Scan for the cell matching the given text and deliver its [x, y] coordinate at center. 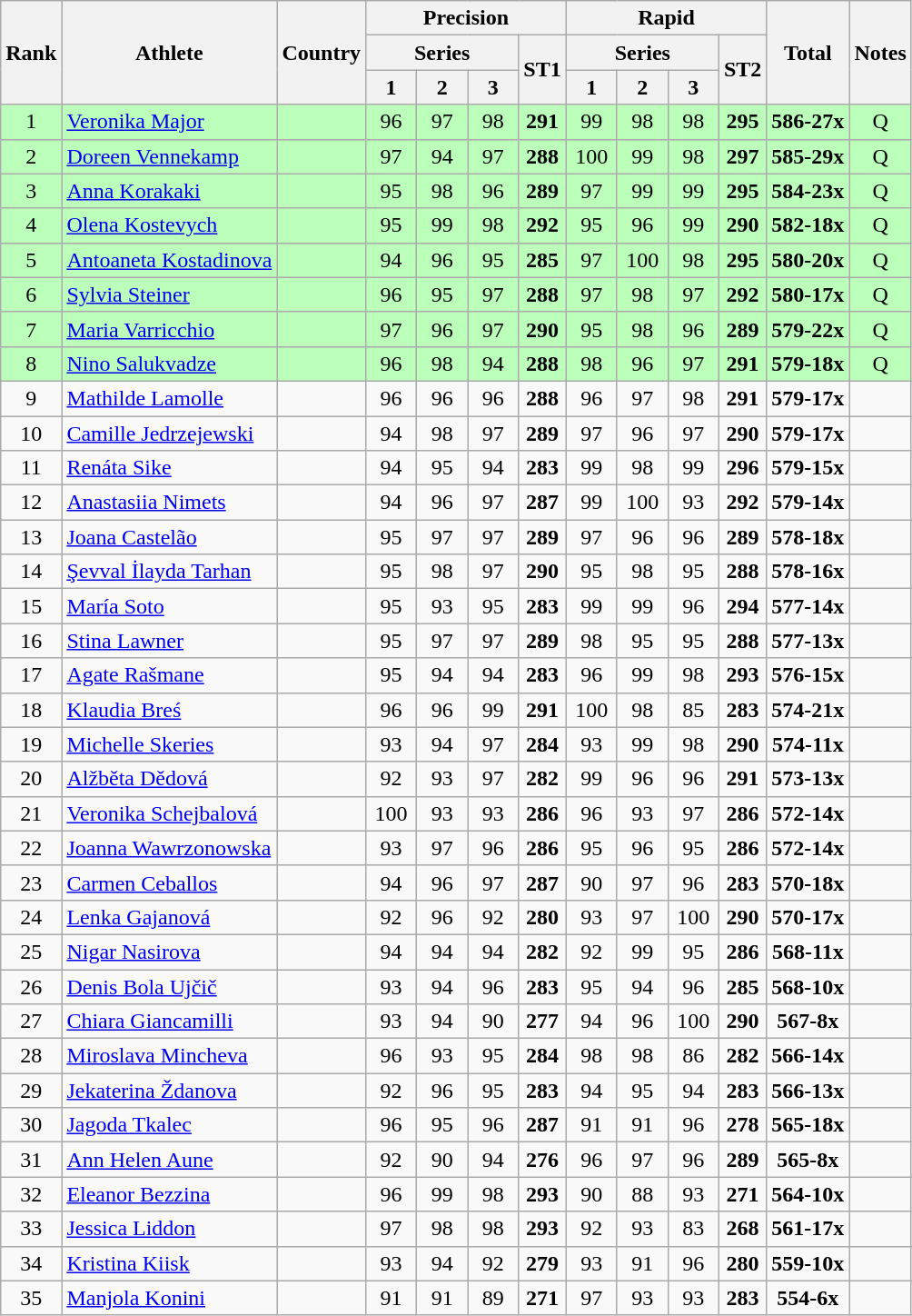
Chiara Giancamilli [169, 1022]
561-17x [808, 1229]
29 [31, 1091]
580-20x [808, 260]
Mathilde Lamolle [169, 398]
Antoaneta Kostadinova [169, 260]
Sylvia Steiner [169, 294]
584-23x [808, 191]
6 [31, 294]
18 [31, 710]
Agate Rašmane [169, 675]
Camille Jedrzejewski [169, 434]
30 [31, 1125]
31 [31, 1160]
17 [31, 675]
570-18x [808, 882]
Carmen Ceballos [169, 882]
573-13x [808, 779]
579-22x [808, 329]
574-11x [808, 744]
586-27x [808, 122]
568-10x [808, 986]
Anna Korakaki [169, 191]
33 [31, 1229]
5 [31, 260]
574-21x [808, 710]
Nigar Nasirova [169, 952]
21 [31, 813]
268 [742, 1229]
83 [693, 1229]
Jagoda Tkalec [169, 1125]
578-16x [808, 572]
Veronika Schejbalová [169, 813]
Precision [467, 18]
Veronika Major [169, 122]
Joana Castelão [169, 537]
559-10x [808, 1263]
565-8x [808, 1160]
297 [742, 156]
294 [742, 606]
277 [542, 1022]
24 [31, 917]
579-18x [808, 364]
566-14x [808, 1056]
278 [742, 1125]
Nino Salukvadze [169, 364]
20 [31, 779]
14 [31, 572]
577-14x [808, 606]
579-15x [808, 468]
579-14x [808, 503]
15 [31, 606]
32 [31, 1194]
10 [31, 434]
28 [31, 1056]
276 [542, 1160]
9 [31, 398]
27 [31, 1022]
Joanna Wawrzonowska [169, 848]
26 [31, 986]
4 [31, 225]
23 [31, 882]
Anastasiia Nimets [169, 503]
Michelle Skeries [169, 744]
13 [31, 537]
25 [31, 952]
554-6x [808, 1298]
Total [808, 53]
Country [322, 53]
279 [542, 1263]
Stina Lawner [169, 641]
19 [31, 744]
Manjola Konini [169, 1298]
570-17x [808, 917]
Doreen Vennekamp [169, 156]
564-10x [808, 1194]
Jessica Liddon [169, 1229]
22 [31, 848]
88 [642, 1194]
ST2 [742, 70]
585-29x [808, 156]
11 [31, 468]
Olena Kostevych [169, 225]
296 [742, 468]
8 [31, 364]
7 [31, 329]
12 [31, 503]
566-13x [808, 1091]
María Soto [169, 606]
Kristina Kiisk [169, 1263]
89 [493, 1298]
577-13x [808, 641]
580-17x [808, 294]
582-18x [808, 225]
567-8x [808, 1022]
Eleanor Bezzina [169, 1194]
34 [31, 1263]
Denis Bola Ujčič [169, 986]
568-11x [808, 952]
Alžběta Dědová [169, 779]
Athlete [169, 53]
85 [693, 710]
86 [693, 1056]
Rapid [667, 18]
565-18x [808, 1125]
Jekaterina Ždanova [169, 1091]
Lenka Gajanová [169, 917]
35 [31, 1298]
Ann Helen Aune [169, 1160]
Şevval İlayda Tarhan [169, 572]
ST1 [542, 70]
16 [31, 641]
Renáta Sike [169, 468]
578-18x [808, 537]
Rank [31, 53]
576-15x [808, 675]
Klaudia Breś [169, 710]
Miroslava Mincheva [169, 1056]
Notes [880, 53]
Maria Varricchio [169, 329]
